Output the [X, Y] coordinate of the center of the cell containing the given text.  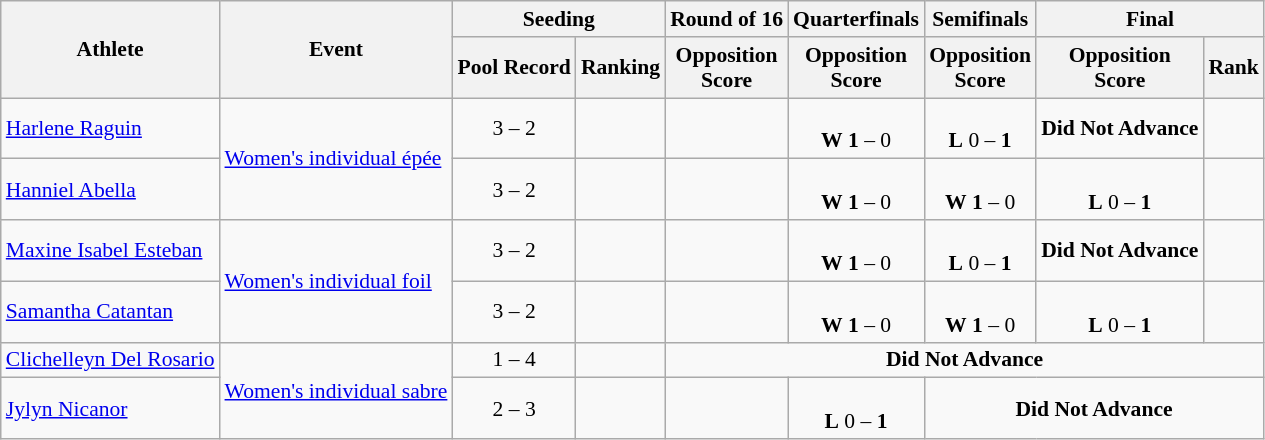
Harlene Raguin [110, 128]
Rank [1234, 68]
Jylyn Nicanor [110, 408]
Athlete [110, 50]
Semifinals [980, 19]
Event [336, 50]
1 – 4 [514, 360]
Ranking [620, 68]
Women's individual épée [336, 159]
Samantha Catantan [110, 312]
Pool Record [514, 68]
Round of 16 [726, 19]
Women's individual sabre [336, 390]
Seeding [558, 19]
Hanniel Abella [110, 190]
Maxine Isabel Esteban [110, 250]
Quarterfinals [856, 19]
2 – 3 [514, 408]
Clichelleyn Del Rosario [110, 360]
Women's individual foil [336, 281]
Final [1150, 19]
